Extract the (X, Y) coordinate from the center of the cell holding the provided text.  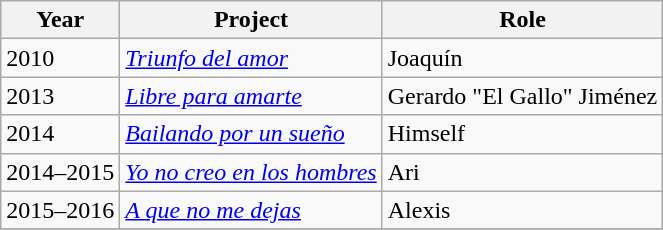
Libre para amarte (251, 96)
Joaquín (522, 58)
2013 (60, 96)
Bailando por un sueño (251, 134)
Alexis (522, 210)
Yo no creo en los hombres (251, 172)
2010 (60, 58)
Triunfo del amor (251, 58)
A que no me dejas (251, 210)
2015–2016 (60, 210)
Project (251, 20)
Ari (522, 172)
2014 (60, 134)
Himself (522, 134)
Gerardo "El Gallo" Jiménez (522, 96)
2014–2015 (60, 172)
Role (522, 20)
Year (60, 20)
